Provide the (X, Y) coordinate of the cell's center where the given text is located.  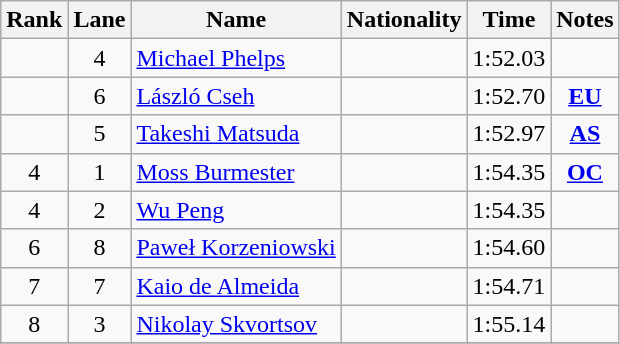
Wu Peng (236, 210)
Kaio de Almeida (236, 286)
AS (585, 134)
1:54.60 (509, 248)
3 (100, 324)
OC (585, 172)
Nikolay Skvortsov (236, 324)
László Cseh (236, 96)
1:54.71 (509, 286)
Michael Phelps (236, 58)
Name (236, 20)
1:52.03 (509, 58)
2 (100, 210)
Lane (100, 20)
Paweł Korzeniowski (236, 248)
1:52.97 (509, 134)
Nationality (404, 20)
Notes (585, 20)
EU (585, 96)
Takeshi Matsuda (236, 134)
5 (100, 134)
1 (100, 172)
1:52.70 (509, 96)
Time (509, 20)
1:55.14 (509, 324)
Moss Burmester (236, 172)
Rank (34, 20)
